Find where the given text appears and provide that cell's center as [x, y] coordinate. 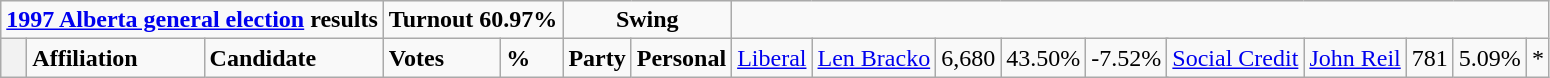
% [532, 58]
1997 Alberta general election results [192, 20]
6,680 [968, 58]
Candidate [294, 58]
Affiliation [116, 58]
Len Bracko [874, 58]
43.50% [1044, 58]
Party [597, 58]
Liberal [772, 58]
Social Credit [1236, 58]
-7.52% [1126, 58]
* [1538, 58]
5.09% [1490, 58]
781 [1430, 58]
Votes [442, 58]
John Reil [1355, 58]
Swing [648, 20]
Personal [681, 58]
Turnout 60.97% [473, 20]
